Locate the cell with the specified text and output its (X, Y) center coordinate. 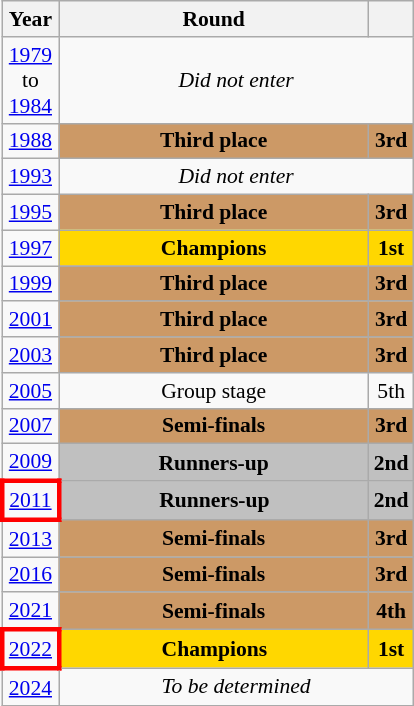
2011 (30, 500)
2024 (30, 686)
2021 (30, 612)
1999 (30, 284)
Group stage (214, 391)
2009 (30, 462)
1993 (30, 177)
2013 (30, 538)
1979to1984 (30, 80)
To be determined (236, 686)
2007 (30, 426)
Year (30, 19)
2003 (30, 355)
2005 (30, 391)
2022 (30, 650)
1988 (30, 141)
2016 (30, 575)
2001 (30, 320)
Round (214, 19)
1997 (30, 248)
4th (392, 612)
5th (392, 391)
1995 (30, 213)
